Return the (x, y) coordinate for the center point of the cell that contains the specified text.  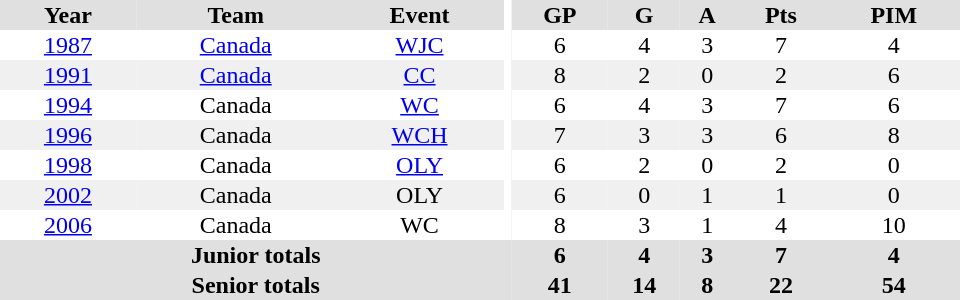
1996 (68, 135)
G (644, 15)
Senior totals (256, 285)
10 (894, 225)
1998 (68, 165)
CC (420, 75)
Team (236, 15)
Year (68, 15)
14 (644, 285)
1994 (68, 105)
54 (894, 285)
WCH (420, 135)
Pts (780, 15)
41 (560, 285)
A (707, 15)
1987 (68, 45)
Event (420, 15)
PIM (894, 15)
22 (780, 285)
2002 (68, 195)
1991 (68, 75)
WJC (420, 45)
Junior totals (256, 255)
2006 (68, 225)
GP (560, 15)
